Identify which cell holds the provided text, then report its (x, y) central coordinate. 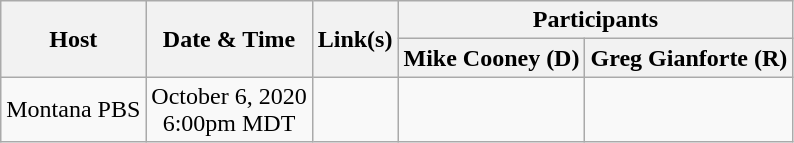
October 6, 20206:00pm MDT (229, 110)
Montana PBS (74, 110)
Host (74, 39)
Mike Cooney (D) (492, 58)
Greg Gianforte (R) (689, 58)
Date & Time (229, 39)
Link(s) (355, 39)
Participants (596, 20)
